Detect which cell encompasses the target text, then output its (X, Y) center coordinate. 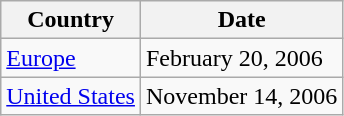
United States (71, 96)
Date (241, 20)
Europe (71, 58)
November 14, 2006 (241, 96)
Country (71, 20)
February 20, 2006 (241, 58)
